Determine the [X, Y] coordinate at the center of the cell enclosing the given text.  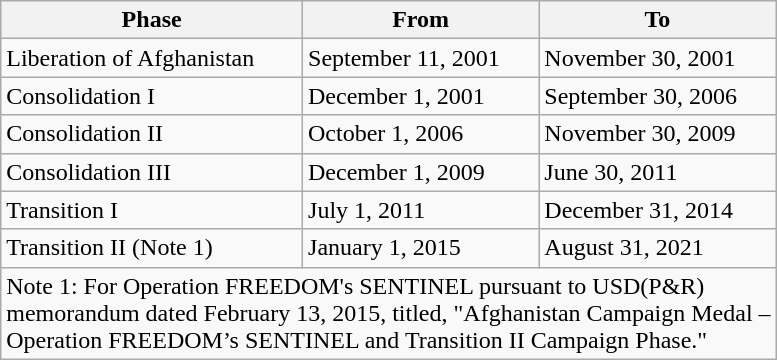
Liberation of Afghanistan [152, 58]
Transition II (Note 1) [152, 248]
Consolidation III [152, 172]
December 1, 2009 [421, 172]
December 1, 2001 [421, 96]
November 30, 2001 [658, 58]
September 30, 2006 [658, 96]
July 1, 2011 [421, 210]
Transition I [152, 210]
June 30, 2011 [658, 172]
December 31, 2014 [658, 210]
August 31, 2021 [658, 248]
Consolidation II [152, 134]
October 1, 2006 [421, 134]
To [658, 20]
Phase [152, 20]
January 1, 2015 [421, 248]
November 30, 2009 [658, 134]
Consolidation I [152, 96]
From [421, 20]
September 11, 2001 [421, 58]
